Identify which cell holds the provided text, then report its [X, Y] central coordinate. 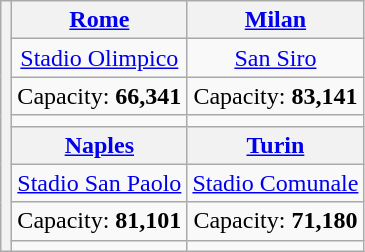
Turin [276, 145]
Capacity: 81,101 [100, 221]
Rome [100, 20]
Stadio San Paolo [100, 183]
Capacity: 83,141 [276, 96]
Capacity: 71,180 [276, 221]
San Siro [276, 58]
Stadio Olimpico [100, 58]
Capacity: 66,341 [100, 96]
Milan [276, 20]
Naples [100, 145]
Stadio Comunale [276, 183]
